Detect which cell encompasses the target text, then output its (x, y) center coordinate. 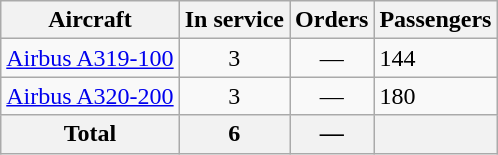
6 (234, 134)
Orders (332, 20)
144 (436, 58)
Total (90, 134)
In service (234, 20)
Passengers (436, 20)
Aircraft (90, 20)
Airbus A319-100 (90, 58)
180 (436, 96)
Airbus A320-200 (90, 96)
